For the text-containing cell, return its midpoint in [X, Y] coordinate format. 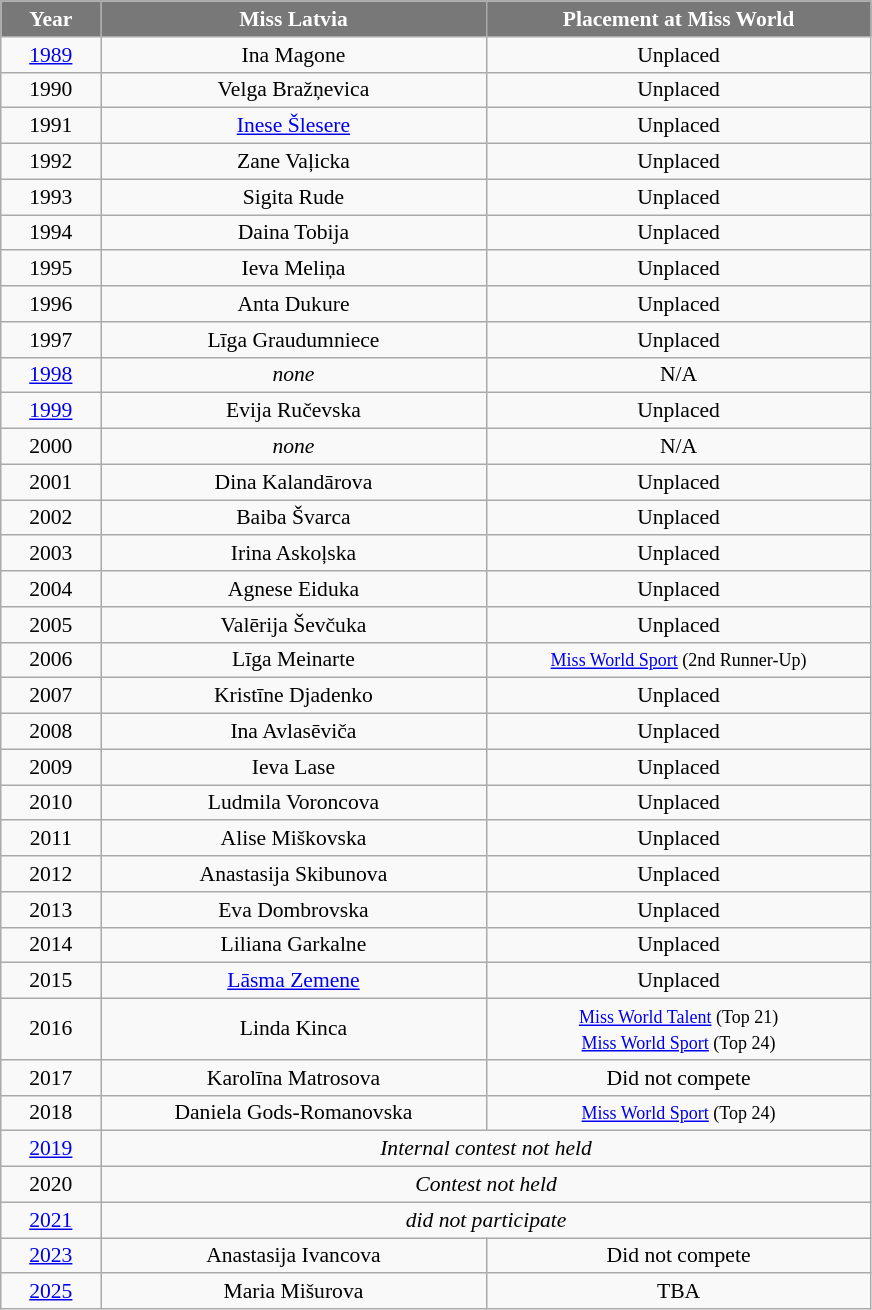
2014 [51, 945]
Karolīna Matrosova [294, 1078]
TBA [678, 1292]
Miss Latvia [294, 19]
2013 [51, 910]
Kristīne Djadenko [294, 696]
Miss World Talent (Top 21)Miss World Sport (Top 24) [678, 1030]
Līga Meinarte [294, 660]
2003 [51, 554]
Ludmila Voroncova [294, 803]
Ina Avlasēviča [294, 732]
Daniela Gods-Romanovska [294, 1113]
Maria Mišurova [294, 1292]
Dina Kalandārova [294, 482]
2021 [51, 1220]
2008 [51, 732]
2023 [51, 1256]
2001 [51, 482]
1997 [51, 340]
Liliana Garkalne [294, 945]
Year [51, 19]
Anastasija Ivancova [294, 1256]
Miss World Sport (2nd Runner-Up) [678, 660]
1998 [51, 375]
2020 [51, 1185]
Valērija Ševčuka [294, 625]
Inese Šlesere [294, 126]
2015 [51, 981]
2000 [51, 447]
Evija Ručevska [294, 411]
2017 [51, 1078]
2025 [51, 1292]
1994 [51, 233]
1990 [51, 90]
Anta Dukure [294, 304]
1989 [51, 55]
Lāsma Zemene [294, 981]
Placement at Miss World [678, 19]
Irina Askoļska [294, 554]
Ieva Lase [294, 767]
1996 [51, 304]
2011 [51, 839]
1995 [51, 269]
2012 [51, 874]
Ina Magone [294, 55]
Contest not held [486, 1185]
Zane Vaļicka [294, 162]
Agnese Eiduka [294, 589]
Miss World Sport (Top 24) [678, 1113]
Baiba Švarca [294, 518]
2007 [51, 696]
2004 [51, 589]
Ieva Meliņa [294, 269]
2018 [51, 1113]
2002 [51, 518]
2010 [51, 803]
Alise Miškovska [294, 839]
2019 [51, 1149]
1992 [51, 162]
1991 [51, 126]
Internal contest not held [486, 1149]
Velga Bražņevica [294, 90]
Anastasija Skibunova [294, 874]
2016 [51, 1030]
Linda Kinca [294, 1030]
Līga Graudumniece [294, 340]
2005 [51, 625]
Eva Dombrovska [294, 910]
2009 [51, 767]
did not participate [486, 1220]
2006 [51, 660]
Sigita Rude [294, 197]
1999 [51, 411]
Daina Tobija [294, 233]
1993 [51, 197]
